Pinpoint the cell where the given text exists, returning its [x, y] midpoint coordinate. 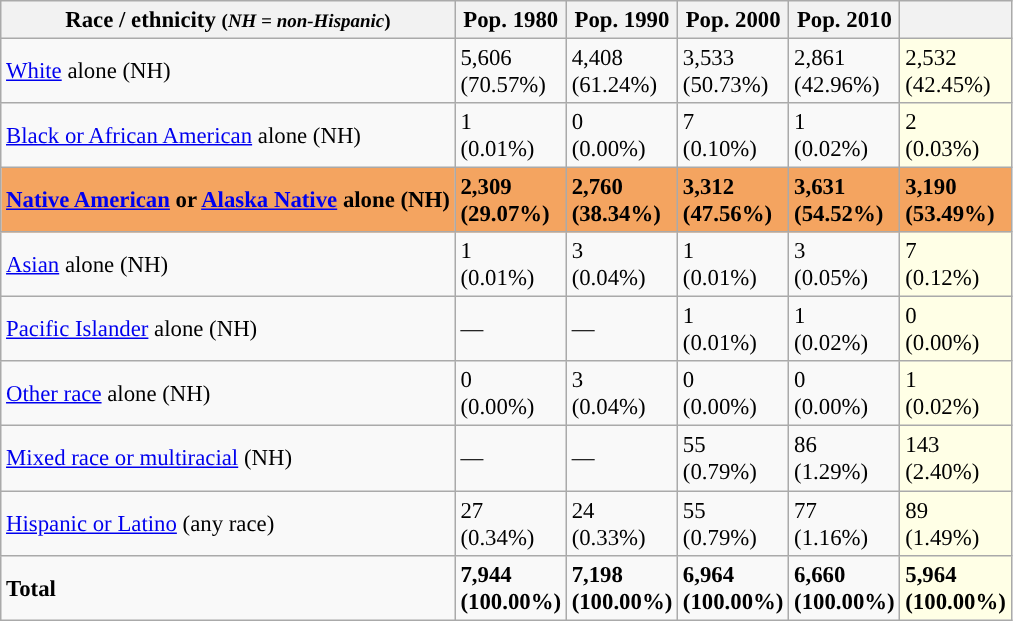
Black or African American alone (NH) [228, 136]
89(1.49%) [956, 524]
7(0.10%) [734, 136]
86(1.29%) [844, 458]
2,309(29.07%) [510, 200]
3,312(47.56%) [734, 200]
77(1.16%) [844, 524]
5,606(70.57%) [510, 72]
Other race alone (NH) [228, 394]
6,964(100.00%) [734, 588]
Mixed race or multiracial (NH) [228, 458]
3,190(53.49%) [956, 200]
Race / ethnicity (NH = non-Hispanic) [228, 20]
Pop. 1980 [510, 20]
Pop. 2000 [734, 20]
Asian alone (NH) [228, 264]
Total [228, 588]
2(0.03%) [956, 136]
2,532(42.45%) [956, 72]
5,964(100.00%) [956, 588]
7,198(100.00%) [622, 588]
3,631(54.52%) [844, 200]
7(0.12%) [956, 264]
Native American or Alaska Native alone (NH) [228, 200]
White alone (NH) [228, 72]
3(0.05%) [844, 264]
Hispanic or Latino (any race) [228, 524]
Pacific Islander alone (NH) [228, 330]
7,944(100.00%) [510, 588]
27(0.34%) [510, 524]
2,760(38.34%) [622, 200]
143(2.40%) [956, 458]
Pop. 2010 [844, 20]
3,533(50.73%) [734, 72]
4,408(61.24%) [622, 72]
2,861(42.96%) [844, 72]
Pop. 1990 [622, 20]
6,660(100.00%) [844, 588]
24(0.33%) [622, 524]
